Identify which cell holds the provided text, then report its (X, Y) central coordinate. 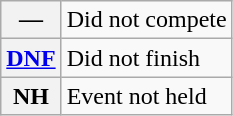
Did not finish (146, 58)
DNF (31, 58)
Did not compete (146, 20)
Event not held (146, 96)
NH (31, 96)
— (31, 20)
